From the cell containing the given text, extract its center point as [x, y] coordinate. 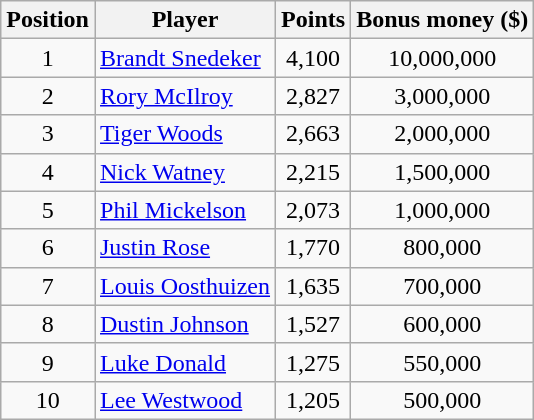
Player [184, 20]
Rory McIlroy [184, 96]
1,500,000 [442, 172]
2,827 [314, 96]
2,000,000 [442, 134]
600,000 [442, 324]
6 [48, 248]
Louis Oosthuizen [184, 286]
3,000,000 [442, 96]
9 [48, 362]
1,770 [314, 248]
Bonus money ($) [442, 20]
2,215 [314, 172]
Brandt Snedeker [184, 58]
2 [48, 96]
Points [314, 20]
1,000,000 [442, 210]
8 [48, 324]
1,635 [314, 286]
Nick Watney [184, 172]
1,205 [314, 400]
10 [48, 400]
1,527 [314, 324]
Position [48, 20]
7 [48, 286]
Dustin Johnson [184, 324]
700,000 [442, 286]
4,100 [314, 58]
1 [48, 58]
Luke Donald [184, 362]
Tiger Woods [184, 134]
3 [48, 134]
10,000,000 [442, 58]
2,663 [314, 134]
Justin Rose [184, 248]
550,000 [442, 362]
Phil Mickelson [184, 210]
800,000 [442, 248]
Lee Westwood [184, 400]
4 [48, 172]
2,073 [314, 210]
5 [48, 210]
500,000 [442, 400]
1,275 [314, 362]
